Find where the given text appears and provide that cell's center as [X, Y] coordinate. 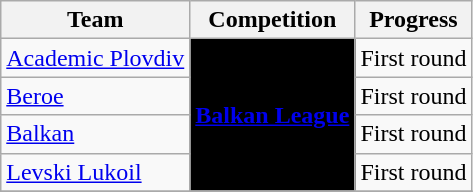
Balkan League [272, 115]
Team [96, 20]
Balkan [96, 134]
Academic Plovdiv [96, 58]
Competition [272, 20]
Progress [414, 20]
Beroe [96, 96]
Levski Lukoil [96, 172]
